Return the [x, y] coordinate for the center point of the cell that contains the specified text.  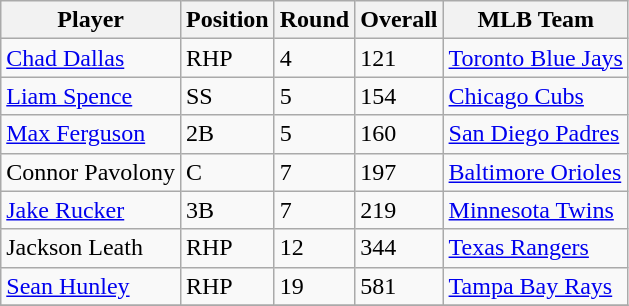
160 [399, 134]
344 [399, 248]
197 [399, 172]
Jake Rucker [91, 210]
154 [399, 96]
3B [227, 210]
4 [314, 58]
Tampa Bay Rays [536, 286]
581 [399, 286]
Max Ferguson [91, 134]
Chad Dallas [91, 58]
Jackson Leath [91, 248]
San Diego Padres [536, 134]
Round [314, 20]
SS [227, 96]
Overall [399, 20]
Player [91, 20]
Toronto Blue Jays [536, 58]
Baltimore Orioles [536, 172]
Connor Pavolony [91, 172]
MLB Team [536, 20]
12 [314, 248]
Position [227, 20]
C [227, 172]
Liam Spence [91, 96]
Texas Rangers [536, 248]
Chicago Cubs [536, 96]
219 [399, 210]
Minnesota Twins [536, 210]
19 [314, 286]
Sean Hunley [91, 286]
121 [399, 58]
2B [227, 134]
